Pinpoint the cell where the given text exists, returning its [X, Y] midpoint coordinate. 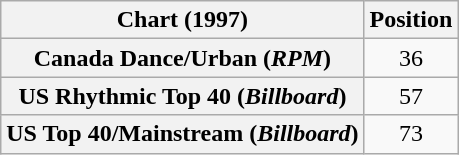
36 [411, 58]
Position [411, 20]
73 [411, 134]
57 [411, 96]
Canada Dance/Urban (RPM) [182, 58]
US Rhythmic Top 40 (Billboard) [182, 96]
Chart (1997) [182, 20]
US Top 40/Mainstream (Billboard) [182, 134]
